Provide the (x, y) coordinate of the cell's center where the given text is located.  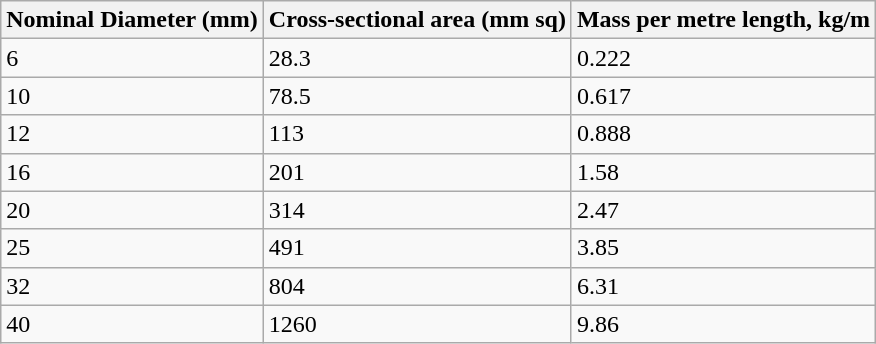
12 (132, 134)
314 (417, 210)
20 (132, 210)
25 (132, 248)
0.222 (723, 58)
6.31 (723, 286)
1260 (417, 324)
804 (417, 286)
Cross-sectional area (mm sq) (417, 20)
113 (417, 134)
0.888 (723, 134)
40 (132, 324)
491 (417, 248)
3.85 (723, 248)
9.86 (723, 324)
0.617 (723, 96)
10 (132, 96)
16 (132, 172)
28.3 (417, 58)
Nominal Diameter (mm) (132, 20)
201 (417, 172)
6 (132, 58)
1.58 (723, 172)
Mass per metre length, kg/m (723, 20)
2.47 (723, 210)
78.5 (417, 96)
32 (132, 286)
